Pinpoint the cell where the given text exists, returning its [X, Y] midpoint coordinate. 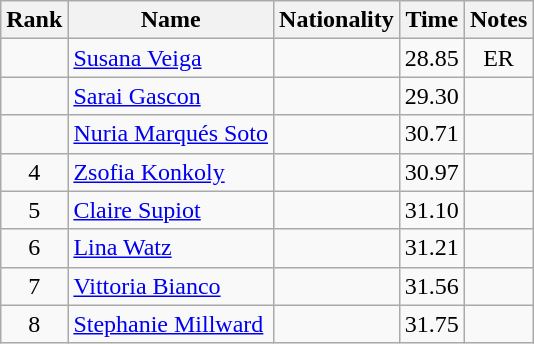
Time [432, 20]
Name [171, 20]
29.30 [432, 96]
7 [34, 286]
30.97 [432, 172]
31.21 [432, 248]
4 [34, 172]
Sarai Gascon [171, 96]
30.71 [432, 134]
Nuria Marqués Soto [171, 134]
31.75 [432, 324]
5 [34, 210]
Stephanie Millward [171, 324]
6 [34, 248]
31.56 [432, 286]
Rank [34, 20]
Zsofia Konkoly [171, 172]
28.85 [432, 58]
8 [34, 324]
Nationality [337, 20]
Claire Supiot [171, 210]
Susana Veiga [171, 58]
ER [498, 58]
31.10 [432, 210]
Lina Watz [171, 248]
Vittoria Bianco [171, 286]
Notes [498, 20]
